Capture the cell that displays the provided text and extract its (X, Y) central coordinate. 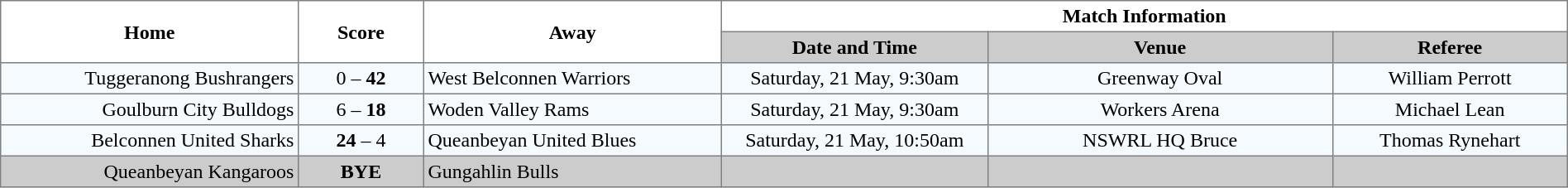
Saturday, 21 May, 10:50am (854, 141)
Queanbeyan United Blues (572, 141)
West Belconnen Warriors (572, 79)
Goulburn City Bulldogs (150, 109)
Greenway Oval (1159, 79)
Score (361, 31)
BYE (361, 171)
Thomas Rynehart (1450, 141)
0 – 42 (361, 79)
Woden Valley Rams (572, 109)
24 – 4 (361, 141)
Home (150, 31)
Workers Arena (1159, 109)
Tuggeranong Bushrangers (150, 79)
Venue (1159, 47)
William Perrott (1450, 79)
Away (572, 31)
6 – 18 (361, 109)
Belconnen United Sharks (150, 141)
Gungahlin Bulls (572, 171)
Michael Lean (1450, 109)
Date and Time (854, 47)
Match Information (1145, 17)
Queanbeyan Kangaroos (150, 171)
NSWRL HQ Bruce (1159, 141)
Referee (1450, 47)
